Identify which cell holds the provided text, then report its (x, y) central coordinate. 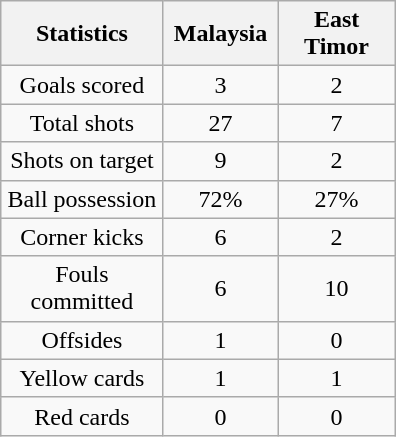
Red cards (82, 416)
Shots on target (82, 161)
East Timor (337, 34)
7 (337, 123)
Malaysia (220, 34)
Total shots (82, 123)
Fouls committed (82, 288)
9 (220, 161)
Statistics (82, 34)
Offsides (82, 340)
Ball possession (82, 199)
Goals scored (82, 85)
27% (337, 199)
Corner kicks (82, 237)
10 (337, 288)
27 (220, 123)
Yellow cards (82, 378)
72% (220, 199)
3 (220, 85)
